Search for the cell housing the specified text and yield its (x, y) center coordinate. 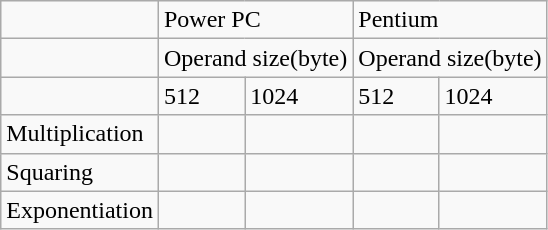
Exponentiation (80, 210)
Multiplication (80, 134)
Power PC (255, 20)
Pentium (450, 20)
Squaring (80, 172)
